Return the (x, y) coordinate for the center point of the cell that contains the specified text.  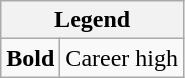
Bold (30, 58)
Legend (92, 20)
Career high (122, 58)
